Search for the cell housing the specified text and yield its (x, y) center coordinate. 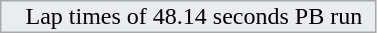
Lap times of 48.14 seconds PB run (188, 16)
